Provide the (x, y) coordinate of the cell's center where the given text is located.  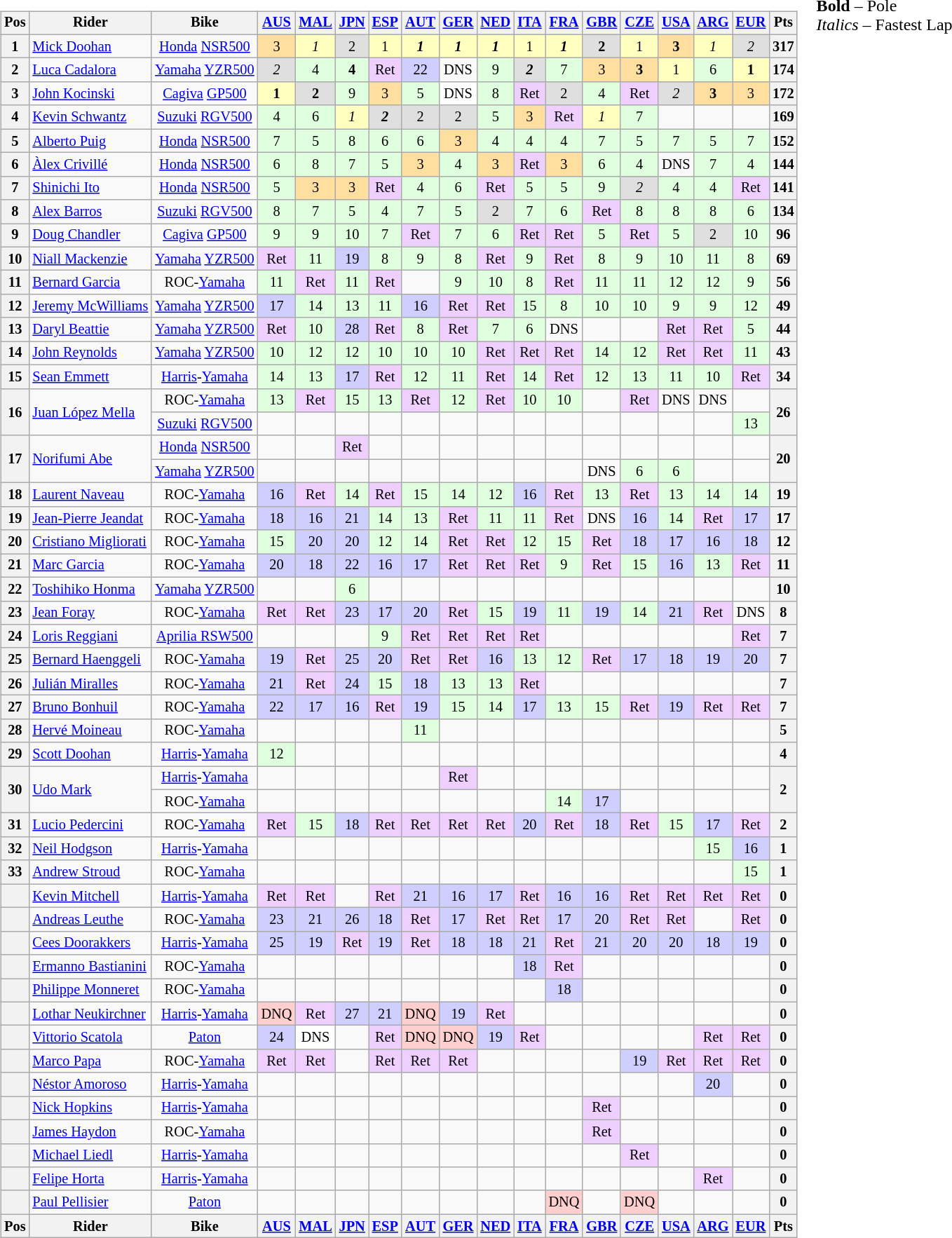
Lothar Neukirchner (90, 1014)
174 (783, 70)
Loris Reggiani (90, 637)
Philippe Monneret (90, 991)
Mick Doohan (90, 46)
Kevin Schwantz (90, 117)
Alberto Puig (90, 141)
Niall Mackenzie (90, 259)
Marc Garcia (90, 566)
33 (15, 872)
Julián Miralles (90, 683)
Udo Mark (90, 789)
John Kocinski (90, 94)
134 (783, 212)
49 (783, 306)
30 (15, 789)
Juan López Mella (90, 412)
Andreas Leuthe (90, 920)
James Haydon (90, 1131)
Felipe Horta (90, 1179)
Norifumi Abe (90, 458)
Shinichi Ito (90, 188)
Kevin Mitchell (90, 896)
31 (15, 825)
152 (783, 141)
169 (783, 117)
Paul Pellisier (90, 1202)
144 (783, 165)
Lucio Pedercini (90, 825)
Jeremy McWilliams (90, 306)
Ermanno Bastianini (90, 967)
56 (783, 283)
Àlex Crivillé (90, 165)
Bernard Haenggeli (90, 660)
Andrew Stroud (90, 872)
Bruno Bonhuil (90, 707)
Jean Foray (90, 613)
Sean Emmett (90, 376)
Michael Liedl (90, 1155)
317 (783, 46)
69 (783, 259)
172 (783, 94)
43 (783, 353)
141 (783, 188)
Vittorio Scatola (90, 1038)
Doug Chandler (90, 236)
John Reynolds (90, 353)
96 (783, 236)
Daryl Beattie (90, 329)
Aprilia RSW500 (205, 637)
Jean-Pierre Jeandat (90, 518)
Hervé Moineau (90, 730)
29 (15, 754)
44 (783, 329)
Bernard Garcia (90, 283)
32 (15, 849)
Alex Barros (90, 212)
Marco Papa (90, 1061)
Nick Hopkins (90, 1108)
Néstor Amoroso (90, 1084)
Scott Doohan (90, 754)
Cees Doorakkers (90, 943)
Toshihiko Honma (90, 589)
Neil Hodgson (90, 849)
Luca Cadalora (90, 70)
34 (783, 376)
Cristiano Migliorati (90, 542)
Laurent Naveau (90, 495)
